Return [x, y] of the center of cell containing provided text 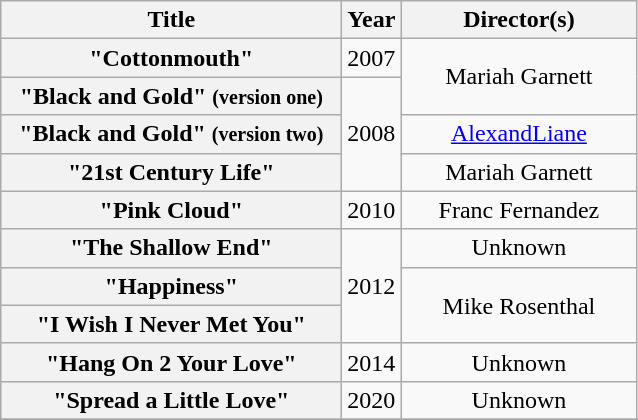
Title [172, 20]
2007 [372, 58]
2008 [372, 134]
"Black and Gold" (version one) [172, 96]
Franc Fernandez [519, 210]
"Black and Gold" (version two) [172, 134]
Year [372, 20]
2012 [372, 286]
"The Shallow End" [172, 248]
Mike Rosenthal [519, 305]
"Spread a Little Love" [172, 400]
2014 [372, 362]
"Cottonmouth" [172, 58]
2020 [372, 400]
AlexandLiane [519, 134]
"21st Century Life" [172, 172]
"Happiness" [172, 286]
"Pink Cloud" [172, 210]
Director(s) [519, 20]
"Hang On 2 Your Love" [172, 362]
"I Wish I Never Met You" [172, 324]
2010 [372, 210]
